Output the (X, Y) coordinate of the center of the cell containing the given text.  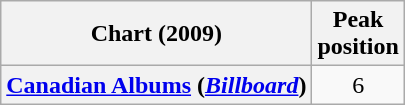
Canadian Albums (Billboard) (156, 85)
Chart (2009) (156, 34)
6 (358, 85)
Peakposition (358, 34)
